Return the (X, Y) coordinate for the center point of the cell that contains the specified text.  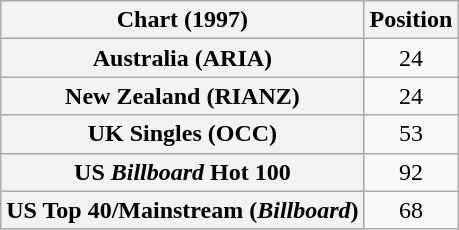
53 (411, 134)
UK Singles (OCC) (182, 134)
92 (411, 172)
Australia (ARIA) (182, 58)
Chart (1997) (182, 20)
US Billboard Hot 100 (182, 172)
68 (411, 210)
New Zealand (RIANZ) (182, 96)
US Top 40/Mainstream (Billboard) (182, 210)
Position (411, 20)
